For the text-containing cell, return its midpoint in (X, Y) coordinate format. 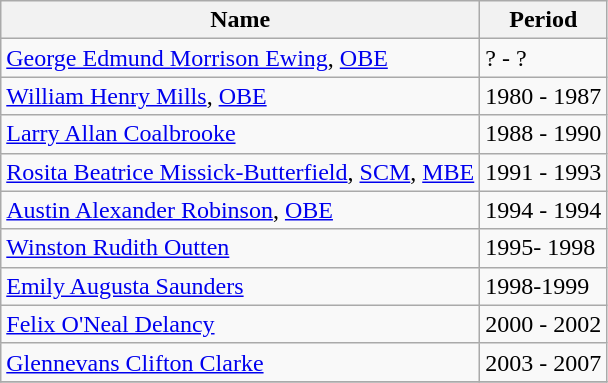
1991 - 1993 (544, 172)
1994 - 1994 (544, 210)
2003 - 2007 (544, 362)
William Henry Mills, OBE (240, 96)
Emily Augusta Saunders (240, 286)
Larry Allan Coalbrooke (240, 134)
Period (544, 20)
Felix O'Neal Delancy (240, 324)
Austin Alexander Robinson, OBE (240, 210)
Name (240, 20)
George Edmund Morrison Ewing, OBE (240, 58)
1988 - 1990 (544, 134)
1995- 1998 (544, 248)
Rosita Beatrice Missick-Butterfield, SCM, MBE (240, 172)
1998-1999 (544, 286)
Glennevans Clifton Clarke (240, 362)
? - ? (544, 58)
2000 - 2002 (544, 324)
1980 - 1987 (544, 96)
Winston Rudith Outten (240, 248)
